Provide the (x, y) coordinate of the cell's center where the given text is located.  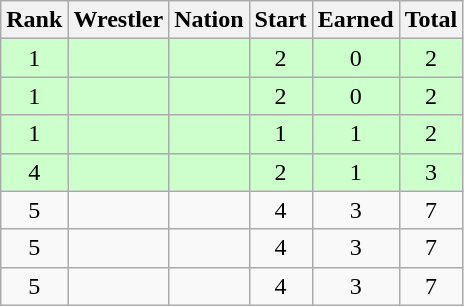
Total (431, 20)
Start (280, 20)
Rank (34, 20)
Earned (356, 20)
Wrestler (118, 20)
Nation (209, 20)
